Find where the given text appears and provide that cell's center as [x, y] coordinate. 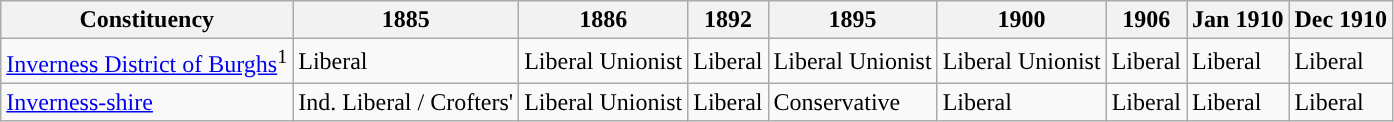
1892 [728, 20]
1886 [604, 20]
Inverness-shire [147, 102]
Constituency [147, 20]
1895 [852, 20]
Conservative [852, 102]
Dec 1910 [1341, 20]
Inverness District of Burghs1 [147, 62]
Jan 1910 [1237, 20]
1900 [1022, 20]
1906 [1146, 20]
1885 [406, 20]
Ind. Liberal / Crofters' [406, 102]
